Determine the (X, Y) coordinate at the center of the cell enclosing the given text.  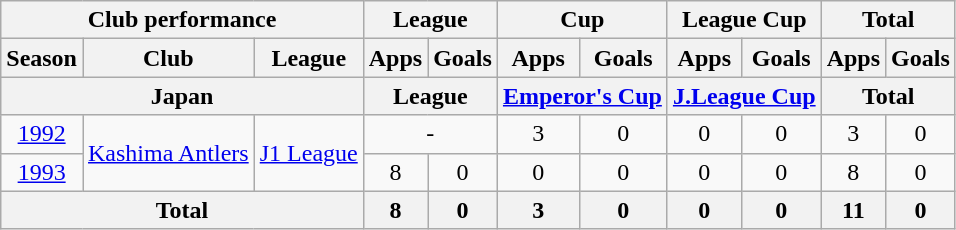
J.League Cup (744, 96)
Club (168, 58)
1992 (42, 134)
11 (853, 210)
1993 (42, 172)
Emperor's Cup (582, 96)
Season (42, 58)
- (430, 134)
J1 League (308, 153)
Japan (182, 96)
Club performance (182, 20)
Cup (582, 20)
Kashima Antlers (168, 153)
League Cup (744, 20)
